Return [X, Y] of the center of cell containing provided text 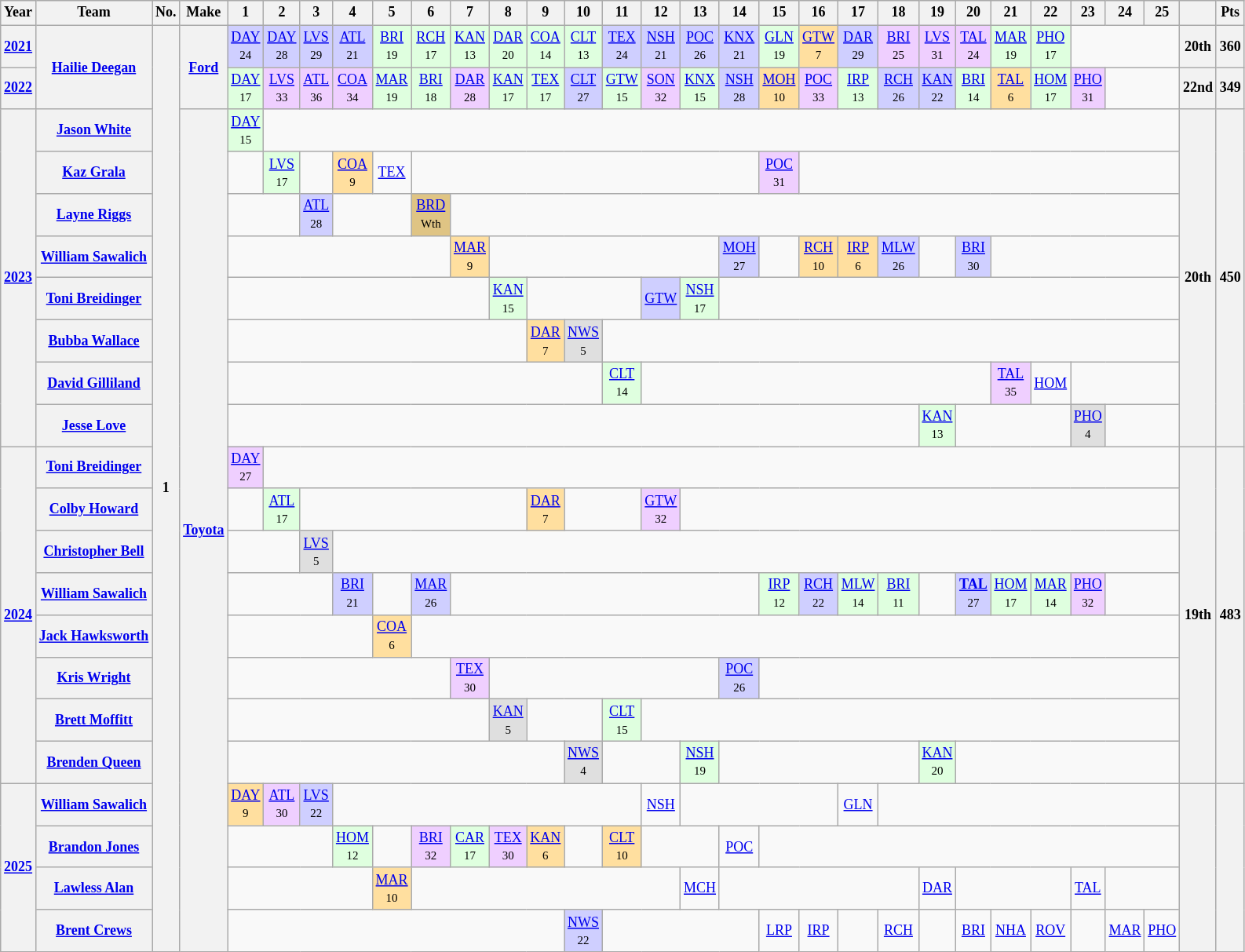
Christopher Bell [93, 552]
PHO [1162, 931]
Brenden Queen [93, 762]
GTW15 [622, 89]
13 [700, 13]
Pts [1230, 13]
MAR26 [431, 594]
Make [204, 13]
GTW [661, 299]
MLW26 [898, 257]
BRI21 [353, 594]
KAN 15 [508, 299]
DAY9 [246, 804]
25 [1162, 13]
2024 [19, 615]
NWS22 [584, 931]
BRI14 [973, 89]
483 [1230, 615]
MOH10 [779, 89]
GLN19 [779, 46]
MLW14 [857, 594]
Layne Riggs [93, 215]
8 [508, 13]
TAL27 [973, 594]
NWS5 [584, 341]
11 [622, 13]
Lawless Alan [93, 888]
CAR17 [470, 847]
DAR 7 [546, 341]
10 [584, 13]
ROV [1050, 931]
ATL28 [316, 215]
BRI25 [898, 46]
BRI30 [973, 257]
NSH17 [700, 299]
2022 [19, 89]
CLT27 [584, 89]
POC31 [779, 173]
DAY24 [246, 46]
Hailie Deegan [93, 67]
KAN20 [937, 762]
BRI19 [392, 46]
IRP13 [857, 89]
IRP12 [779, 594]
Jason White [93, 130]
LVS17 [282, 173]
MAR14 [1050, 594]
22nd [1198, 89]
TAL [1088, 888]
PHO17 [1050, 46]
TAL6 [1011, 89]
17 [857, 13]
18 [898, 13]
LVS5 [316, 552]
DAY28 [282, 46]
Brent Crews [93, 931]
NWS4 [584, 762]
POC [739, 847]
3 [316, 13]
Kris Wright [93, 678]
COA34 [353, 89]
GTW7 [819, 46]
GTW32 [661, 509]
David Gilliland [93, 383]
2025 [19, 868]
RCH17 [431, 46]
NSH28 [739, 89]
2021 [19, 46]
MAR9 [470, 257]
16 [819, 13]
MAR10 [392, 888]
TAL24 [973, 46]
14 [739, 13]
RCH10 [819, 257]
23 [1088, 13]
BRI11 [898, 594]
LRP [779, 931]
22 [1050, 13]
RCH26 [898, 89]
KNX15 [700, 89]
DAR29 [857, 46]
SON32 [661, 89]
RCH [898, 931]
TEX17 [546, 89]
TEX [392, 173]
KAN5 [508, 720]
NSH21 [661, 46]
6 [431, 13]
BRI18 [431, 89]
Jack Hawksworth [93, 636]
COA6 [392, 636]
IRP [819, 931]
Bubba Wallace [93, 341]
NHA [1011, 931]
ATL21 [353, 46]
GLN [857, 804]
NSH [661, 804]
Brandon Jones [93, 847]
DAR28 [470, 89]
KNX21 [739, 46]
DAY27 [246, 468]
5 [392, 13]
CLT10 [622, 847]
COA14 [546, 46]
4 [353, 13]
COA9 [353, 173]
2023 [19, 278]
Toyota [204, 531]
CLT13 [584, 46]
12 [661, 13]
DAR [937, 888]
Jesse Love [93, 425]
DAY15 [246, 130]
RCH22 [819, 594]
PHO4 [1088, 425]
LVS31 [937, 46]
LVS33 [282, 89]
2 [282, 13]
BRI32 [431, 847]
19 [937, 13]
20 [973, 13]
ATL30 [282, 804]
Brett Moffitt [93, 720]
LVS22 [316, 804]
360 [1230, 46]
24 [1125, 13]
TAL35 [1011, 383]
ATL17 [282, 509]
MAR [1125, 931]
IRP6 [857, 257]
DAY17 [246, 89]
ATL36 [316, 89]
PHO31 [1088, 89]
9 [546, 13]
MCH [700, 888]
Kaz Grala [93, 173]
Colby Howard [93, 509]
LVS29 [316, 46]
450 [1230, 278]
KAN22 [937, 89]
KAN17 [508, 89]
BRI [973, 931]
HOM12 [353, 847]
Year [19, 13]
CLT14 [622, 383]
MOH27 [739, 257]
TEX24 [622, 46]
DAR7 [546, 509]
DAR20 [508, 46]
Ford [204, 67]
7 [470, 13]
15 [779, 13]
KAN6 [546, 847]
HOM [1050, 383]
BRDWth [431, 215]
NSH19 [700, 762]
POC33 [819, 89]
CLT15 [622, 720]
PHO32 [1088, 594]
19th [1198, 615]
No. [166, 13]
21 [1011, 13]
Team [93, 13]
349 [1230, 89]
